Detect which cell encompasses the target text, then output its [x, y] center coordinate. 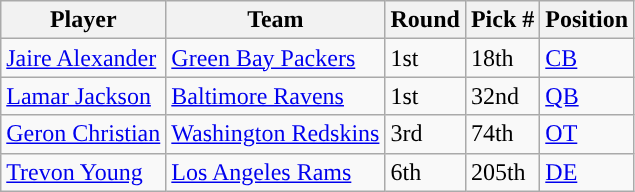
Trevon Young [84, 172]
OT [587, 134]
Green Bay Packers [276, 58]
Baltimore Ravens [276, 96]
32nd [502, 96]
Lamar Jackson [84, 96]
Team [276, 20]
3rd [425, 134]
Position [587, 20]
205th [502, 172]
Geron Christian [84, 134]
Pick # [502, 20]
6th [425, 172]
Player [84, 20]
74th [502, 134]
DE [587, 172]
Jaire Alexander [84, 58]
QB [587, 96]
Los Angeles Rams [276, 172]
Washington Redskins [276, 134]
CB [587, 58]
18th [502, 58]
Round [425, 20]
